For the text-containing cell, return its midpoint in (x, y) coordinate format. 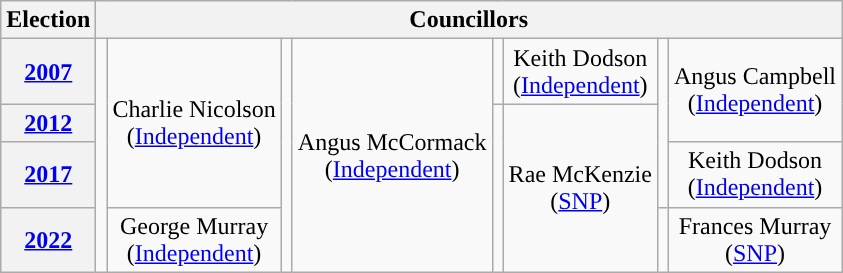
Election (48, 20)
Rae McKenzie(SNP) (580, 188)
Frances Murray(SNP) (754, 240)
Angus McCormack(Independent) (392, 156)
Councillors (469, 20)
2017 (48, 174)
Charlie Nicolson(Independent) (194, 123)
2012 (48, 123)
2022 (48, 240)
George Murray(Independent) (194, 240)
2007 (48, 72)
Angus Campbell(Independent) (754, 90)
